Capture the cell that displays the provided text and extract its (x, y) central coordinate. 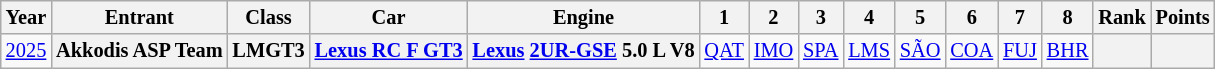
Class (268, 17)
3 (820, 17)
COA (972, 51)
Lexus 2UR-GSE 5.0 L V8 (584, 51)
Lexus RC F GT3 (389, 51)
SÃO (920, 51)
7 (1020, 17)
1 (724, 17)
LMGT3 (268, 51)
LMS (869, 51)
Entrant (139, 17)
5 (920, 17)
Engine (584, 17)
SPA (820, 51)
Rank (1122, 17)
Points (1183, 17)
Year (26, 17)
IMO (774, 51)
2025 (26, 51)
2 (774, 17)
BHR (1068, 51)
8 (1068, 17)
FUJ (1020, 51)
QAT (724, 51)
4 (869, 17)
6 (972, 17)
Car (389, 17)
Akkodis ASP Team (139, 51)
